Extract the [x, y] coordinate from the center of the cell holding the provided text.  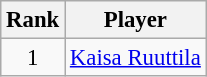
Player [136, 20]
Kaisa Ruuttila [136, 58]
Rank [33, 20]
1 [33, 58]
